Detect which cell encompasses the target text, then output its (x, y) center coordinate. 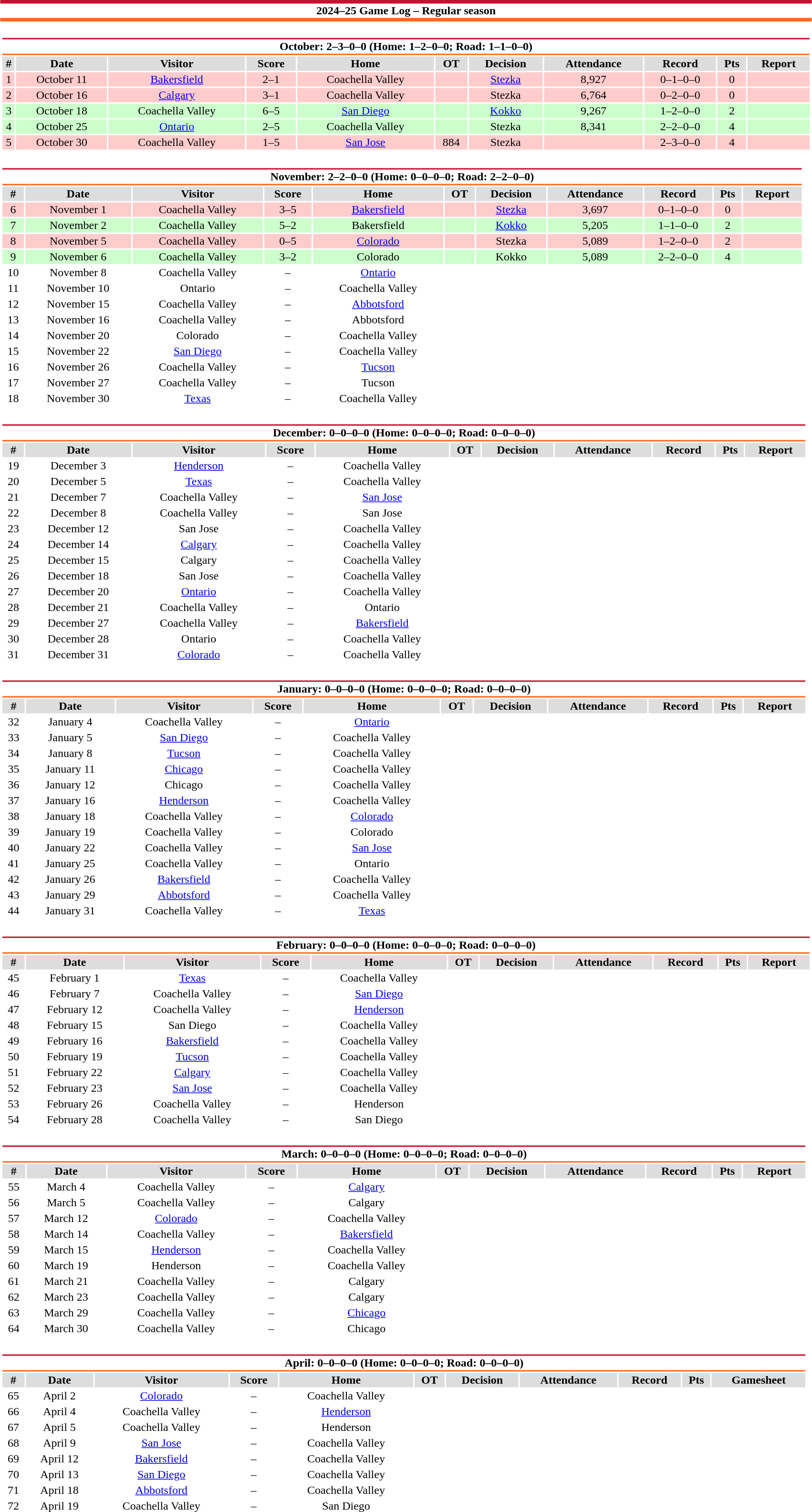
17 (13, 383)
37 (13, 801)
November 6 (78, 257)
February 22 (74, 1073)
January 8 (71, 753)
December 31 (78, 655)
March 30 (66, 1328)
January 26 (71, 879)
30 (13, 639)
884 (451, 143)
44 (13, 911)
23 (13, 529)
April 12 (59, 1459)
February 16 (74, 1041)
25 (13, 560)
February 12 (74, 1010)
March: 0–0–0–0 (Home: 0–0–0–0; Road: 0–0–0–0) (404, 1154)
November 8 (78, 272)
41 (13, 864)
43 (13, 895)
22 (13, 513)
2–5 (271, 126)
December 8 (78, 513)
Gamesheet (759, 1380)
October 25 (62, 126)
16 (13, 367)
March 19 (66, 1265)
56 (13, 1202)
January: 0–0–0–0 (Home: 0–0–0–0; Road: 0–0–0–0) (404, 689)
52 (13, 1088)
April 4 (59, 1411)
42 (13, 879)
February 28 (74, 1119)
November: 2–2–0–0 (Home: 0–0–0–0; Road: 2–2–0–0) (402, 176)
57 (13, 1219)
November 22 (78, 352)
February 26 (74, 1104)
November 15 (78, 304)
November 16 (78, 320)
January 12 (71, 785)
0–2–0–0 (680, 95)
46 (13, 994)
13 (13, 320)
70 (13, 1474)
24 (13, 544)
January 5 (71, 738)
1–5 (271, 143)
38 (13, 816)
47 (13, 1010)
6–5 (271, 111)
6,764 (593, 95)
February 1 (74, 978)
71 (13, 1491)
March 21 (66, 1282)
11 (13, 289)
51 (13, 1073)
68 (13, 1443)
61 (13, 1282)
60 (13, 1265)
39 (13, 832)
8 (13, 241)
21 (13, 497)
December 20 (78, 592)
December 3 (78, 466)
January 25 (71, 864)
32 (13, 722)
February 7 (74, 994)
14 (13, 335)
49 (13, 1041)
January 16 (71, 801)
40 (13, 848)
63 (13, 1313)
3,697 (595, 209)
December 21 (78, 607)
March 29 (66, 1313)
January 4 (71, 722)
26 (13, 576)
1 (9, 80)
November 30 (78, 398)
8,341 (593, 126)
November 1 (78, 209)
December 12 (78, 529)
8,927 (593, 80)
5 (9, 143)
November 20 (78, 335)
18 (13, 398)
67 (13, 1428)
November 2 (78, 226)
65 (13, 1396)
9 (13, 257)
October: 2–3–0–0 (Home: 1–2–0–0; Road: 1–1–0–0) (406, 47)
March 15 (66, 1250)
62 (13, 1297)
January 31 (71, 911)
April: 0–0–0–0 (Home: 0–0–0–0; Road: 0–0–0–0) (404, 1363)
34 (13, 753)
January 11 (71, 769)
33 (13, 738)
April 18 (59, 1491)
3–5 (288, 209)
December: 0–0–0–0 (Home: 0–0–0–0; Road: 0–0–0–0) (404, 433)
29 (13, 623)
35 (13, 769)
April 5 (59, 1428)
66 (13, 1411)
45 (13, 978)
March 4 (66, 1187)
2024–25 Game Log – Regular season (406, 10)
February: 0–0–0–0 (Home: 0–0–0–0; Road: 0–0–0–0) (406, 945)
March 12 (66, 1219)
October 18 (62, 111)
November 5 (78, 241)
February 23 (74, 1088)
48 (13, 1025)
January 18 (71, 816)
55 (13, 1187)
January 19 (71, 832)
31 (13, 655)
December 18 (78, 576)
3–1 (271, 95)
February 19 (74, 1056)
December 5 (78, 481)
9,267 (593, 111)
10 (13, 272)
19 (13, 466)
27 (13, 592)
October 11 (62, 80)
50 (13, 1056)
March 5 (66, 1202)
December 14 (78, 544)
0–5 (288, 241)
20 (13, 481)
2–3–0–0 (680, 143)
November 26 (78, 367)
64 (13, 1328)
69 (13, 1459)
3 (9, 111)
28 (13, 607)
January 29 (71, 895)
12 (13, 304)
December 7 (78, 497)
54 (13, 1119)
15 (13, 352)
53 (13, 1104)
March 14 (66, 1234)
November 27 (78, 383)
February 15 (74, 1025)
April 9 (59, 1443)
December 27 (78, 623)
October 30 (62, 143)
2–1 (271, 80)
April 2 (59, 1396)
5–2 (288, 226)
1–1–0–0 (678, 226)
58 (13, 1234)
6 (13, 209)
36 (13, 785)
October 16 (62, 95)
January 22 (71, 848)
7 (13, 226)
December 28 (78, 639)
3–2 (288, 257)
March 23 (66, 1297)
November 10 (78, 289)
59 (13, 1250)
December 15 (78, 560)
April 13 (59, 1474)
5,205 (595, 226)
